Find where the given text appears and provide that cell's center as (x, y) coordinate. 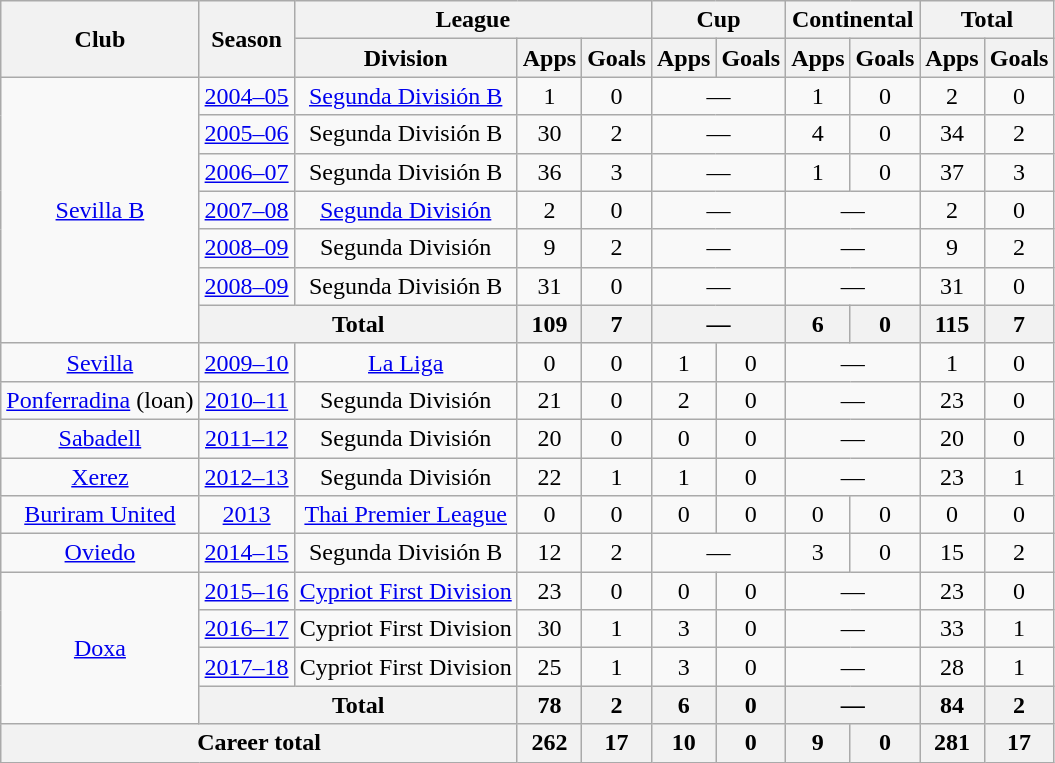
Sevilla (100, 362)
Cup (718, 20)
Sevilla B (100, 210)
10 (683, 743)
15 (952, 553)
78 (549, 705)
262 (549, 743)
33 (952, 629)
4 (818, 134)
2011–12 (246, 438)
2013 (246, 515)
League (472, 20)
2015–16 (246, 591)
2009–10 (246, 362)
34 (952, 134)
Doxa (100, 648)
28 (952, 667)
36 (549, 172)
Sabadell (100, 438)
Career total (259, 743)
Thai Premier League (406, 515)
2006–07 (246, 172)
115 (952, 324)
2010–11 (246, 400)
37 (952, 172)
Club (100, 39)
Division (406, 58)
Oviedo (100, 553)
2007–08 (246, 210)
Ponferradina (loan) (100, 400)
12 (549, 553)
Continental (853, 20)
Xerez (100, 477)
109 (549, 324)
2016–17 (246, 629)
22 (549, 477)
2004–05 (246, 96)
2017–18 (246, 667)
Season (246, 39)
2005–06 (246, 134)
21 (549, 400)
281 (952, 743)
84 (952, 705)
2012–13 (246, 477)
La Liga (406, 362)
2014–15 (246, 553)
Buriram United (100, 515)
25 (549, 667)
